Find where the given text appears and provide that cell's center as [x, y] coordinate. 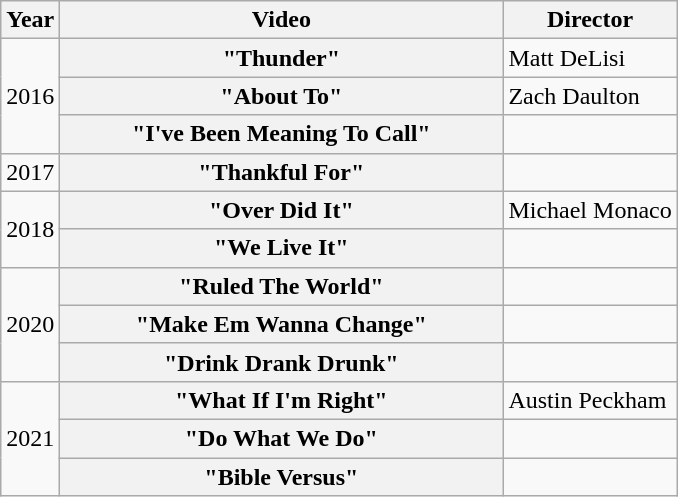
"Drink Drank Drunk" [282, 362]
Zach Daulton [590, 96]
Director [590, 20]
"Bible Versus" [282, 477]
Matt DeLisi [590, 58]
2021 [30, 438]
"Ruled The World" [282, 286]
2018 [30, 229]
Video [282, 20]
"We Live It" [282, 248]
"About To" [282, 96]
"Do What We Do" [282, 438]
"I've Been Meaning To Call" [282, 134]
"Thankful For" [282, 172]
Year [30, 20]
2020 [30, 324]
"Over Did It" [282, 210]
"Thunder" [282, 58]
2016 [30, 96]
"Make Em Wanna Change" [282, 324]
2017 [30, 172]
"What If I'm Right" [282, 400]
Austin Peckham [590, 400]
Michael Monaco [590, 210]
